Output the [X, Y] coordinate of the center of the cell containing the given text.  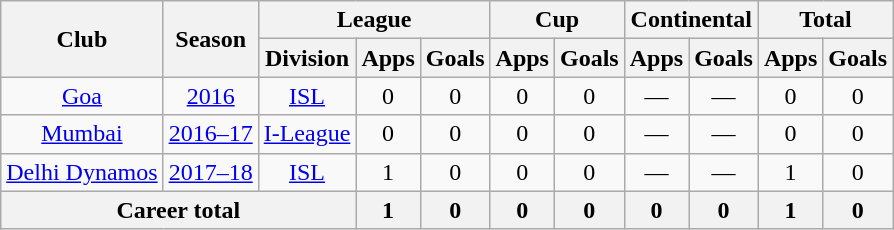
2016 [210, 96]
2017–18 [210, 172]
Goa [82, 96]
Delhi Dynamos [82, 172]
Continental [691, 20]
Mumbai [82, 134]
Division [307, 58]
League [374, 20]
2016–17 [210, 134]
Career total [178, 210]
Club [82, 39]
Total [825, 20]
I-League [307, 134]
Cup [557, 20]
Season [210, 39]
